Output the (X, Y) coordinate of the center of the cell containing the given text.  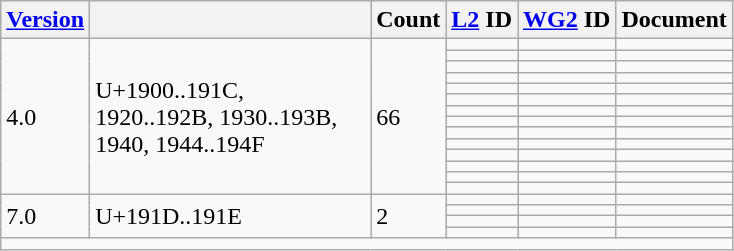
Count (408, 20)
66 (408, 116)
WG2 ID (567, 20)
7.0 (46, 216)
L2 ID (482, 20)
Document (674, 20)
U+191D..191E (230, 216)
Version (46, 20)
U+1900..191C, 1920..192B, 1930..193B, 1940, 1944..194F (230, 116)
2 (408, 216)
4.0 (46, 116)
